Pinpoint the cell where the given text exists, returning its (X, Y) midpoint coordinate. 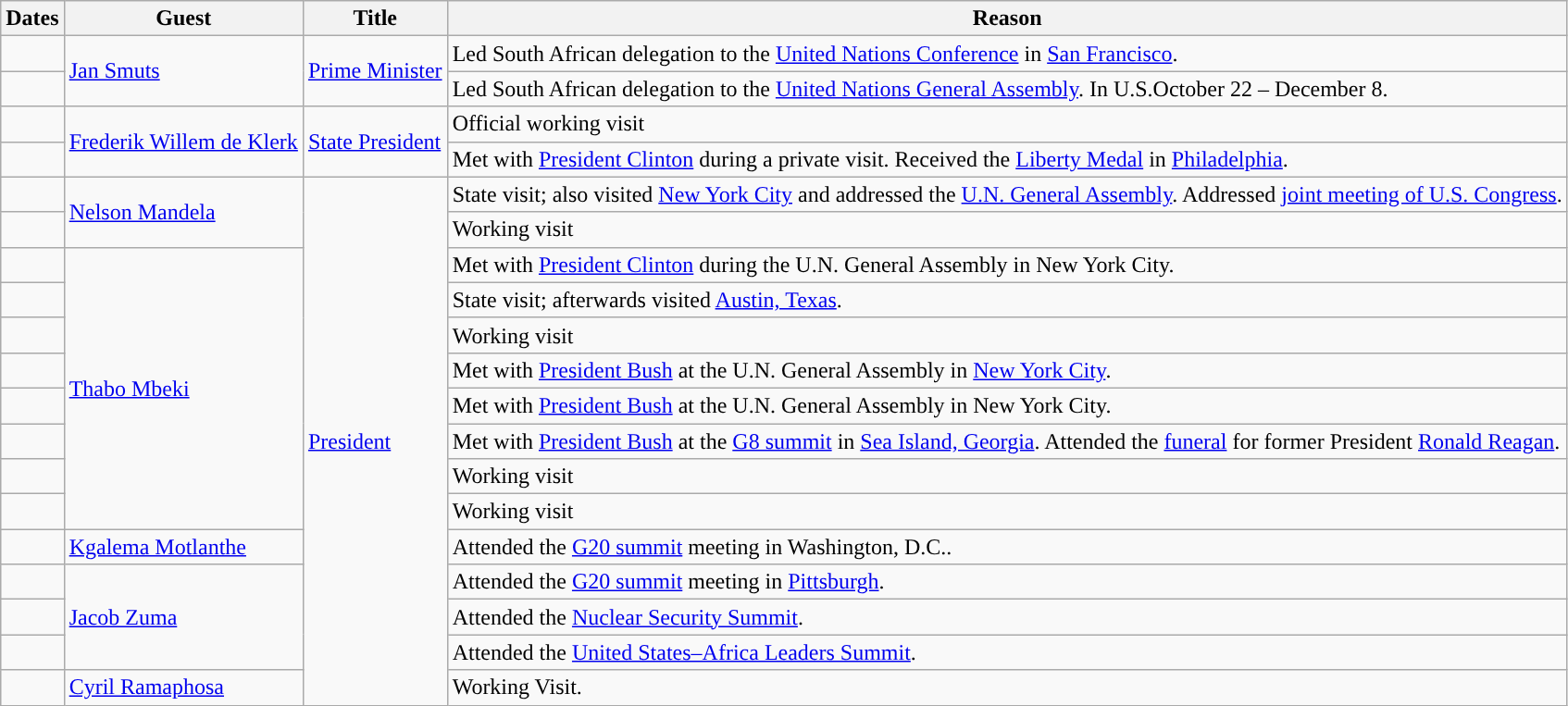
Led South African delegation to the United Nations Conference in San Francisco. (1007, 54)
State visit; afterwards visited Austin, Texas. (1007, 300)
Met with President Bush at the G8 summit in Sea Island, Georgia. Attended the funeral for former President Ronald Reagan. (1007, 441)
Frederik Willem de Klerk (183, 142)
Guest (183, 19)
Attended the United States–Africa Leaders Summit. (1007, 652)
Kgalema Motlanthe (183, 547)
Thabo Mbeki (183, 388)
State visit; also visited New York City and addressed the U.N. General Assembly. Addressed joint meeting of U.S. Congress. (1007, 194)
Official working visit (1007, 124)
Met with President Clinton during the U.N. General Assembly in New York City. (1007, 265)
Jacob Zuma (183, 617)
Met with President Clinton during a private visit. Received the Liberty Medal in Philadelphia. (1007, 159)
Attended the Nuclear Security Summit. (1007, 617)
Led South African delegation to the United Nations General Assembly. In U.S.October 22 – December 8. (1007, 89)
Jan Smuts (183, 71)
Nelson Mandela (183, 212)
Title (375, 19)
Prime Minister (375, 71)
Attended the G20 summit meeting in Pittsburgh. (1007, 582)
Dates (32, 19)
Working Visit. (1007, 687)
Reason (1007, 19)
State President (375, 142)
Attended the G20 summit meeting in Washington, D.C.. (1007, 547)
President (375, 440)
Cyril Ramaphosa (183, 687)
